Return the (x, y) coordinate for the center point of the cell that contains the specified text.  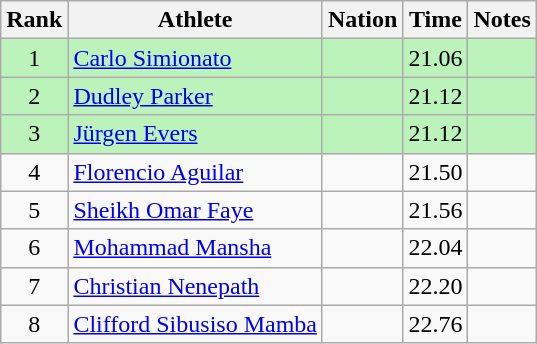
5 (34, 210)
21.50 (436, 172)
Carlo Simionato (196, 58)
Notes (502, 20)
1 (34, 58)
Florencio Aguilar (196, 172)
4 (34, 172)
7 (34, 286)
Jürgen Evers (196, 134)
Mohammad Mansha (196, 248)
Dudley Parker (196, 96)
2 (34, 96)
22.20 (436, 286)
6 (34, 248)
8 (34, 324)
Sheikh Omar Faye (196, 210)
Rank (34, 20)
Athlete (196, 20)
Christian Nenepath (196, 286)
Time (436, 20)
22.76 (436, 324)
Nation (362, 20)
Clifford Sibusiso Mamba (196, 324)
3 (34, 134)
21.06 (436, 58)
22.04 (436, 248)
21.56 (436, 210)
